Pinpoint the cell where the given text exists, returning its (x, y) midpoint coordinate. 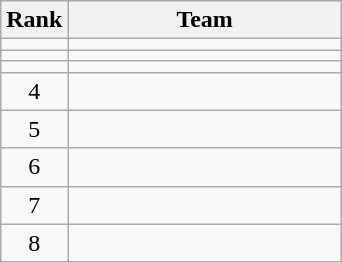
6 (34, 167)
Rank (34, 20)
5 (34, 129)
8 (34, 243)
7 (34, 205)
Team (205, 20)
4 (34, 91)
